Return the [x, y] coordinate for the center point of the cell that contains the specified text.  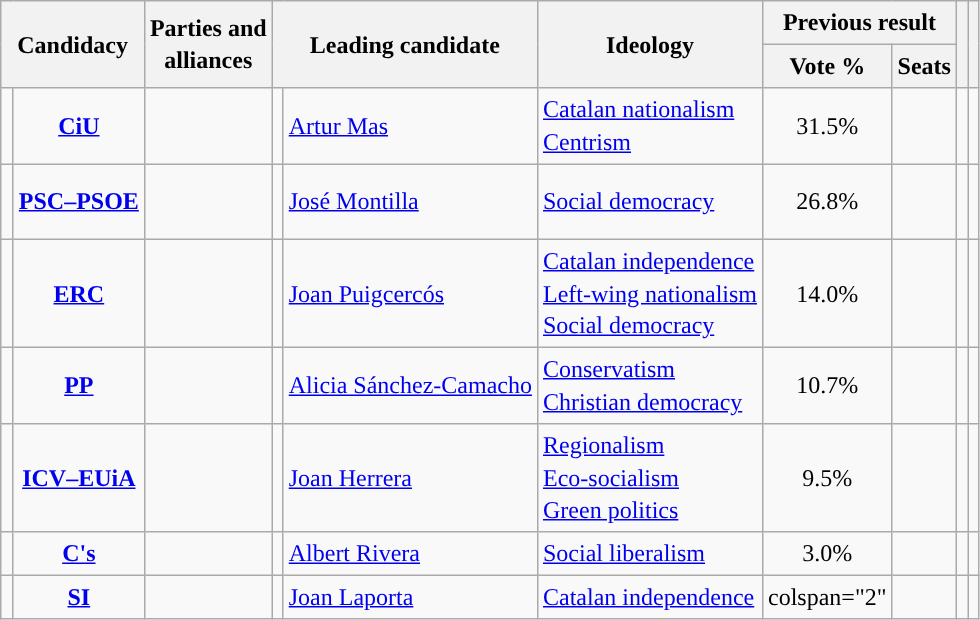
Leading candidate [404, 44]
PSC–PSOE [78, 202]
ICV–EUiA [78, 477]
31.5% [828, 126]
PP [78, 386]
Catalan nationalismCentrism [650, 126]
Seats [924, 66]
14.0% [828, 293]
10.7% [828, 386]
C's [78, 554]
RegionalismEco-socialismGreen politics [650, 477]
colspan="2" [828, 596]
Social liberalism [650, 554]
SI [78, 596]
Artur Mas [410, 126]
9.5% [828, 477]
Joan Laporta [410, 596]
Alicia Sánchez-Camacho [410, 386]
José Montilla [410, 202]
Candidacy [73, 44]
Joan Herrera [410, 477]
26.8% [828, 202]
Previous result [860, 22]
ConservatismChristian democracy [650, 386]
3.0% [828, 554]
Catalan independence [650, 596]
Ideology [650, 44]
Vote % [828, 66]
Social democracy [650, 202]
Albert Rivera [410, 554]
CiU [78, 126]
Joan Puigcercós [410, 293]
ERC [78, 293]
Catalan independenceLeft-wing nationalismSocial democracy [650, 293]
Parties andalliances [208, 44]
